Return [X, Y] of the center of cell containing provided text 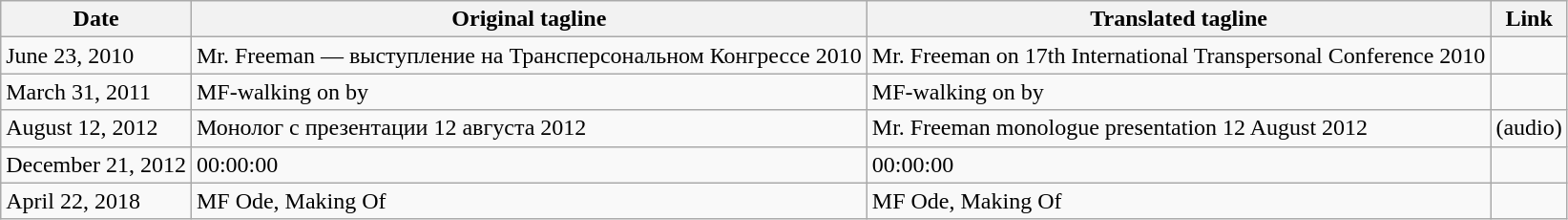
Mr. Freeman on 17th International Transpersonal Conference 2010 [1179, 55]
Монолог с презентации 12 августа 2012 [529, 128]
December 21, 2012 [96, 165]
(audio) [1529, 128]
Original tagline [529, 19]
Mr. Freeman — выступление на Трансперсональном Конгрессе 2010 [529, 55]
Date [96, 19]
Translated tagline [1179, 19]
Mr. Freeman monologue presentation 12 August 2012 [1179, 128]
Link [1529, 19]
April 22, 2018 [96, 201]
June 23, 2010 [96, 55]
August 12, 2012 [96, 128]
March 31, 2011 [96, 92]
